Scan for the cell matching the given text and deliver its [X, Y] coordinate at center. 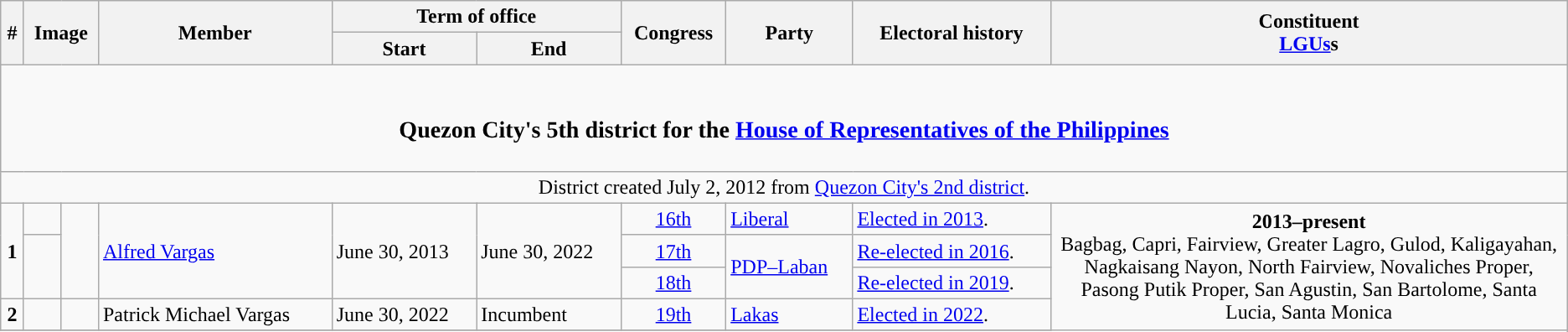
PDP–Laban [789, 267]
District created July 2, 2012 from Quezon City's 2nd district. [784, 187]
Congress [673, 33]
17th [673, 251]
Alfred Vargas [214, 251]
19th [673, 314]
2 [12, 314]
Lakas [789, 314]
# [12, 33]
1 [12, 251]
Electoral history [952, 33]
Elected in 2013. [952, 219]
Member [214, 33]
Re-elected in 2019. [952, 283]
End [549, 49]
Patrick Michael Vargas [214, 314]
Elected in 2022. [952, 314]
Term of office [476, 17]
Quezon City's 5th district for the House of Representatives of the Philippines [784, 117]
18th [673, 283]
Image [60, 33]
Start [404, 49]
June 30, 2013 [404, 251]
16th [673, 219]
ConstituentLGUss [1308, 33]
Incumbent [549, 314]
Liberal [789, 219]
Party [789, 33]
Re-elected in 2016. [952, 251]
